Find where the given text appears and provide that cell's center as [X, Y] coordinate. 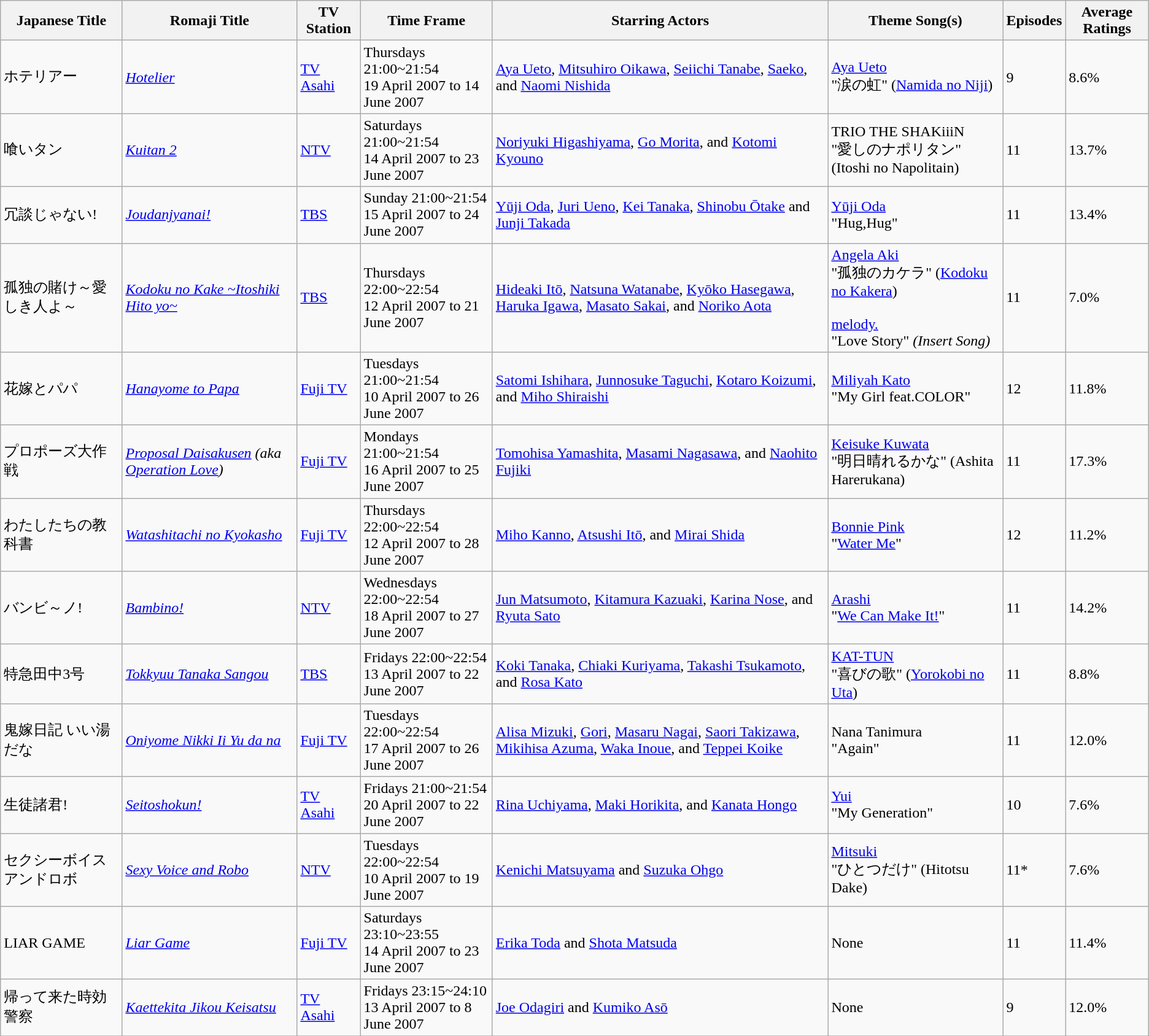
Joudanjyanai! [210, 215]
Wednesdays 22:00~22:54 18 April 2007 to 27 June 2007 [426, 608]
TV Station [329, 21]
Kaettekita Jikou Keisatsu [210, 1008]
LIAR GAME [61, 943]
孤独の賭け～愛しき人よ～ [61, 298]
Sunday 21:00~21:54 15 April 2007 to 24 June 2007 [426, 215]
Starring Actors [660, 21]
ホテリアー [61, 77]
冗談じゃない! [61, 215]
Thursdays 22:00~22:54 12 April 2007 to 28 June 2007 [426, 535]
Thursdays 22:00~22:54 12 April 2007 to 21 June 2007 [426, 298]
Tokkyuu Tanaka Sangou [210, 674]
Thursdays 21:00~21:54 19 April 2007 to 14 June 2007 [426, 77]
Nana Tanimura"Again" [916, 740]
鬼嫁日記 いい湯だな [61, 740]
帰って来た時効警察 [61, 1008]
11.4% [1107, 943]
Alisa Mizuki, Gori, Masaru Nagai, Saori Takizawa, Mikihisa Azuma, Waka Inoue, and Teppei Koike [660, 740]
Episodes [1034, 21]
13.4% [1107, 215]
8.8% [1107, 674]
Sexy Voice and Robo [210, 870]
Hideaki Itō, Natsuna Watanabe, Kyōko Hasegawa, Haruka Igawa, Masato Sakai, and Noriko Aota [660, 298]
Hanayome to Papa [210, 389]
Aya Ueto, Mitsuhiro Oikawa, Seiichi Tanabe, Saeko, and Naomi Nishida [660, 77]
KAT-TUN"喜びの歌" (Yorokobi no Uta) [916, 674]
10 [1034, 805]
Joe Odagiri and Kumiko Asō [660, 1008]
17.3% [1107, 462]
Bambino! [210, 608]
Saturdays 23:10~23:55 14 April 2007 to 23 June 2007 [426, 943]
Fridays 21:00~21:54 20 April 2007 to 22 June 2007 [426, 805]
Keisuke Kuwata"明日晴れるかな" (Ashita Harerukana) [916, 462]
Bonnie Pink"Water Me" [916, 535]
喰いタン [61, 150]
13.7% [1107, 150]
Mondays 21:00~21:54 16 April 2007 to 25 June 2007 [426, 462]
Liar Game [210, 943]
Kenichi Matsuyama and Suzuka Ohgo [660, 870]
7.0% [1107, 298]
Rina Uchiyama, Maki Horikita, and Kanata Hongo [660, 805]
Proposal Daisakusen (aka Operation Love) [210, 462]
TRIO THE SHAKiiiN"愛しのナポリタン" (Itoshi no Napolitain) [916, 150]
Watashitachi no Kyokasho [210, 535]
Theme Song(s) [916, 21]
Kuitan 2 [210, 150]
Seitoshokun! [210, 805]
Saturdays 21:00~21:54 14 April 2007 to 23 June 2007 [426, 150]
Koki Tanaka, Chiaki Kuriyama, Takashi Tsukamoto, and Rosa Kato [660, 674]
Tuesdays 22:00~22:54 10 April 2007 to 19 June 2007 [426, 870]
Yūji Oda"Hug,Hug" [916, 215]
花嫁とパパ [61, 389]
Romaji Title [210, 21]
Fridays 23:15~24:10 13 April 2007 to 8 June 2007 [426, 1008]
セクシーボイスアンドロボ [61, 870]
Hotelier [210, 77]
Satomi Ishihara, Junnosuke Taguchi, Kotaro Koizumi, and Miho Shiraishi [660, 389]
11.8% [1107, 389]
11.2% [1107, 535]
Time Frame [426, 21]
Mitsuki"ひとつだけ" (Hitotsu Dake) [916, 870]
特急田中3号 [61, 674]
Yui"My Generation" [916, 805]
Yūji Oda, Juri Ueno, Kei Tanaka, Shinobu Ōtake and Junji Takada [660, 215]
Jun Matsumoto, Kitamura Kazuaki, Karina Nose, and Ryuta Sato [660, 608]
14.2% [1107, 608]
生徒諸君! [61, 805]
Fridays 22:00~22:54 13 April 2007 to 22 June 2007 [426, 674]
Erika Toda and Shota Matsuda [660, 943]
Noriyuki Higashiyama, Go Morita, and Kotomi Kyouno [660, 150]
Kodoku no Kake ~Itoshiki Hito yo~ [210, 298]
Arashi"We Can Make It!" [916, 608]
Tuesdays 22:00~22:54 17 April 2007 to 26 June 2007 [426, 740]
11* [1034, 870]
Miliyah Kato"My Girl feat.COLOR" [916, 389]
Japanese Title [61, 21]
Oniyome Nikki Ii Yu da na [210, 740]
Angela Aki"孤独のカケラ" (Kodoku no Kakera)melody."Love Story" (Insert Song) [916, 298]
Tomohisa Yamashita, Masami Nagasawa, and Naohito Fujiki [660, 462]
Tuesdays 21:00~21:54 10 April 2007 to 26 June 2007 [426, 389]
Average Ratings [1107, 21]
わたしたちの教科書 [61, 535]
Aya Ueto"涙の虹" (Namida no Niji) [916, 77]
プロポーズ大作戦 [61, 462]
8.6% [1107, 77]
バンビ～ノ! [61, 608]
Miho Kanno, Atsushi Itō, and Mirai Shida [660, 535]
